Output the [x, y] coordinate of the center of the cell containing the given text.  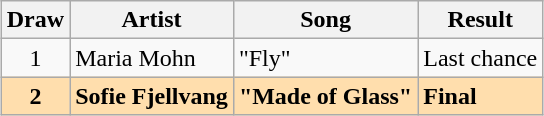
Result [480, 20]
Song [325, 20]
Maria Mohn [152, 58]
Last chance [480, 58]
1 [35, 58]
"Made of Glass" [325, 96]
Artist [152, 20]
Sofie Fjellvang [152, 96]
Draw [35, 20]
"Fly" [325, 58]
Final [480, 96]
2 [35, 96]
